Extract the (x, y) coordinate from the center of the cell holding the provided text.  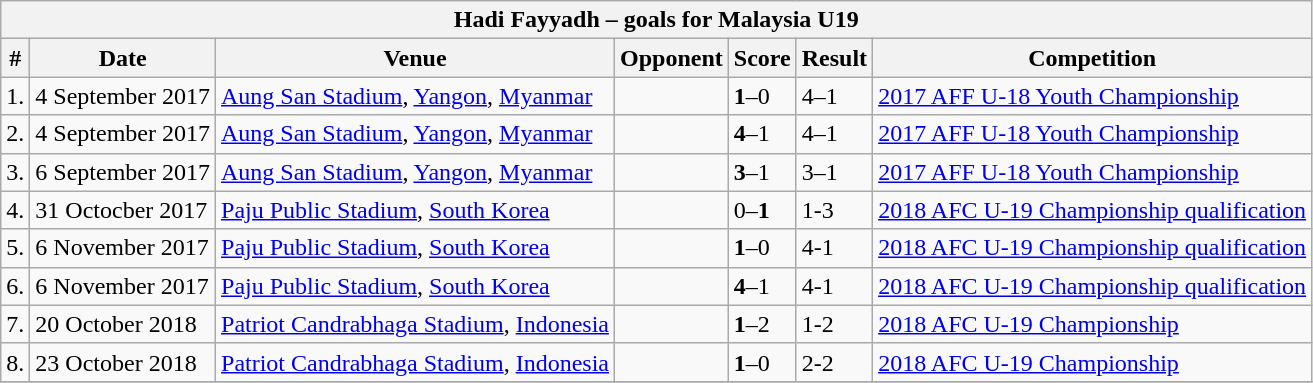
Hadi Fayyadh – goals for Malaysia U19 (656, 20)
0–1 (762, 210)
2-2 (834, 362)
Opponent (671, 58)
23 October 2018 (123, 362)
Venue (416, 58)
4. (16, 210)
1–2 (762, 324)
1-2 (834, 324)
1. (16, 96)
6. (16, 286)
7. (16, 324)
# (16, 58)
Result (834, 58)
Score (762, 58)
1-3 (834, 210)
Competition (1092, 58)
3. (16, 172)
5. (16, 248)
6 September 2017 (123, 172)
31 Octocber 2017 (123, 210)
2. (16, 134)
Date (123, 58)
8. (16, 362)
20 October 2018 (123, 324)
